For the text-containing cell, return its midpoint in [X, Y] coordinate format. 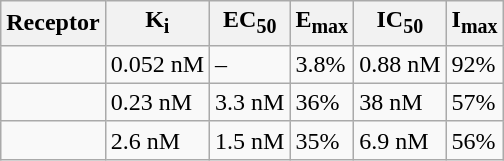
3.3 nM [250, 102]
IC50 [400, 23]
56% [474, 140]
Imax [474, 23]
38 nM [400, 102]
0.23 nM [157, 102]
Emax [322, 23]
0.88 nM [400, 64]
92% [474, 64]
0.052 nM [157, 64]
3.8% [322, 64]
6.9 nM [400, 140]
– [250, 64]
2.6 nM [157, 140]
36% [322, 102]
Receptor [53, 23]
35% [322, 140]
1.5 nM [250, 140]
EC50 [250, 23]
57% [474, 102]
Ki [157, 23]
